Return [X, Y] of the center of cell containing provided text 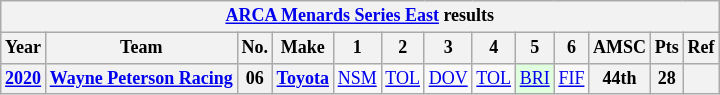
No. [254, 48]
DOV [448, 78]
Ref [701, 48]
2 [402, 48]
Pts [666, 48]
ARCA Menards Series East results [360, 16]
44th [620, 78]
FIF [572, 78]
2020 [24, 78]
Team [141, 48]
Wayne Peterson Racing [141, 78]
NSM [357, 78]
Toyota [302, 78]
5 [534, 48]
Make [302, 48]
BRI [534, 78]
28 [666, 78]
6 [572, 48]
AMSC [620, 48]
Year [24, 48]
06 [254, 78]
4 [494, 48]
3 [448, 48]
1 [357, 48]
